From the cell containing the given text, extract its center point as [x, y] coordinate. 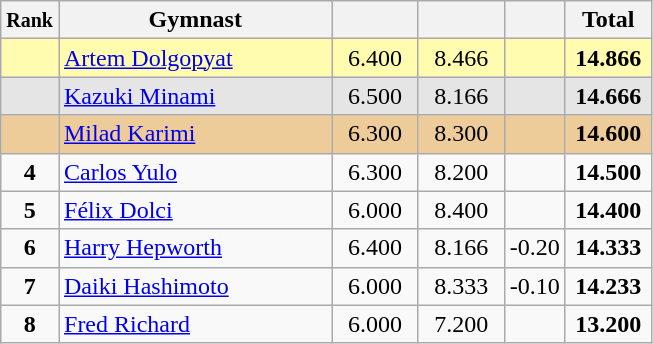
8.400 [461, 210]
14.866 [608, 58]
14.233 [608, 286]
6.500 [375, 96]
7.200 [461, 324]
Total [608, 20]
14.333 [608, 248]
Milad Karimi [195, 134]
Harry Hepworth [195, 248]
14.400 [608, 210]
7 [30, 286]
Félix Dolci [195, 210]
8.466 [461, 58]
Daiki Hashimoto [195, 286]
13.200 [608, 324]
-0.10 [534, 286]
4 [30, 172]
14.600 [608, 134]
6 [30, 248]
Fred Richard [195, 324]
Gymnast [195, 20]
14.500 [608, 172]
14.666 [608, 96]
8.300 [461, 134]
5 [30, 210]
8.333 [461, 286]
Carlos Yulo [195, 172]
Rank [30, 20]
8 [30, 324]
Artem Dolgopyat [195, 58]
-0.20 [534, 248]
8.200 [461, 172]
Kazuki Minami [195, 96]
